Identify which cell holds the provided text, then report its [X, Y] central coordinate. 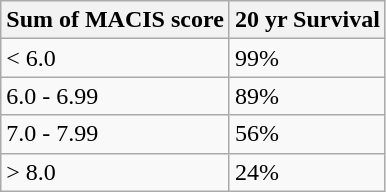
Sum of MACIS score [116, 20]
56% [307, 134]
7.0 - 7.99 [116, 134]
24% [307, 172]
20 yr Survival [307, 20]
99% [307, 58]
6.0 - 6.99 [116, 96]
< 6.0 [116, 58]
> 8.0 [116, 172]
89% [307, 96]
